Capture the cell that displays the provided text and extract its [x, y] central coordinate. 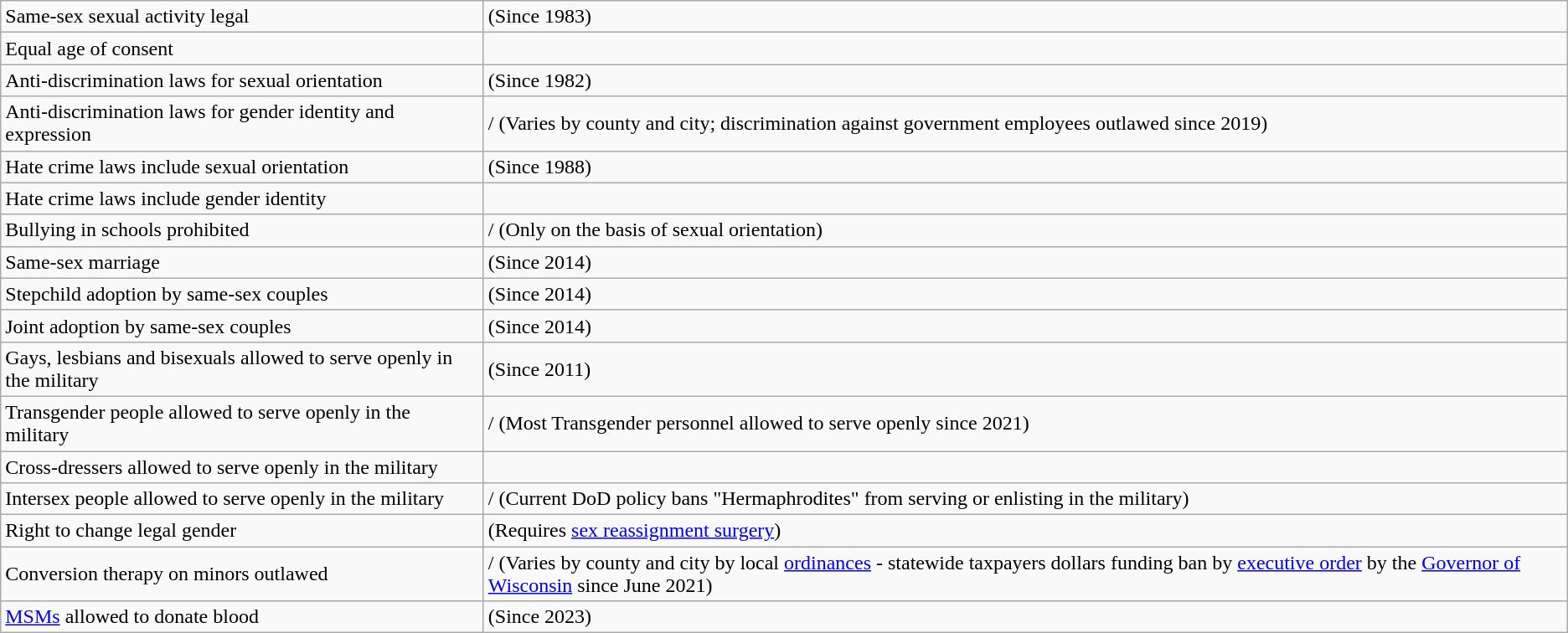
(Since 1988) [1025, 167]
Hate crime laws include sexual orientation [243, 167]
Conversion therapy on minors outlawed [243, 574]
(Requires sex reassignment surgery) [1025, 531]
Anti-discrimination laws for gender identity and expression [243, 124]
/ (Most Transgender personnel allowed to serve openly since 2021) [1025, 424]
Equal age of consent [243, 49]
(Since 2011) [1025, 368]
Same-sex sexual activity legal [243, 17]
Hate crime laws include gender identity [243, 198]
/ (Varies by county and city; discrimination against government employees outlawed since 2019) [1025, 124]
Bullying in schools prohibited [243, 230]
/ (Current DoD policy bans "Hermaphrodites" from serving or enlisting in the military) [1025, 499]
Transgender people allowed to serve openly in the military [243, 424]
(Since 2023) [1025, 617]
Intersex people allowed to serve openly in the military [243, 499]
Joint adoption by same-sex couples [243, 326]
Right to change legal gender [243, 531]
(Since 1983) [1025, 17]
(Since 1982) [1025, 80]
Gays, lesbians and bisexuals allowed to serve openly in the military [243, 368]
MSMs allowed to donate blood [243, 617]
/ (Only on the basis of sexual orientation) [1025, 230]
Same-sex marriage [243, 262]
Cross-dressers allowed to serve openly in the military [243, 466]
Anti-discrimination laws for sexual orientation [243, 80]
Stepchild adoption by same-sex couples [243, 294]
